Identify which cell holds the provided text, then report its [X, Y] central coordinate. 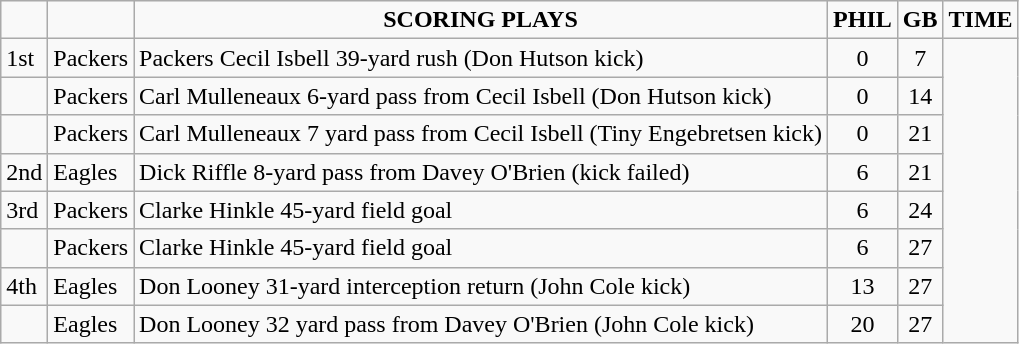
2nd [24, 172]
4th [24, 286]
GB [920, 20]
1st [24, 58]
3rd [24, 210]
Carl Mulleneaux 7 yard pass from Cecil Isbell (Tiny Engebretsen kick) [481, 134]
TIME [980, 20]
24 [920, 210]
Packers Cecil Isbell 39-yard rush (Don Hutson kick) [481, 58]
Dick Riffle 8-yard pass from Davey O'Brien (kick failed) [481, 172]
Carl Mulleneaux 6-yard pass from Cecil Isbell (Don Hutson kick) [481, 96]
14 [920, 96]
PHIL [863, 20]
Don Looney 32 yard pass from Davey O'Brien (John Cole kick) [481, 324]
7 [920, 58]
SCORING PLAYS [481, 20]
20 [863, 324]
13 [863, 286]
Don Looney 31-yard interception return (John Cole kick) [481, 286]
